Return the (x, y) coordinate for the center point of the cell that contains the specified text.  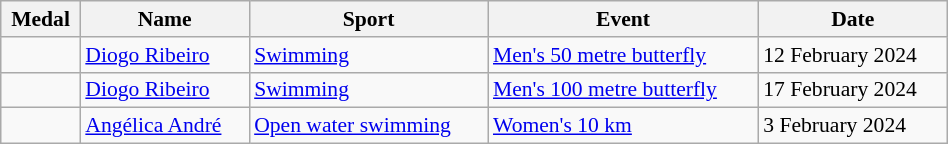
Angélica André (164, 126)
Name (164, 19)
Women's 10 km (623, 126)
Sport (368, 19)
3 February 2024 (852, 126)
Date (852, 19)
Men's 100 metre butterfly (623, 90)
12 February 2024 (852, 55)
Event (623, 19)
Men's 50 metre butterfly (623, 55)
Medal (41, 19)
Open water swimming (368, 126)
17 February 2024 (852, 90)
